Output the (x, y) coordinate of the center of the cell containing the given text.  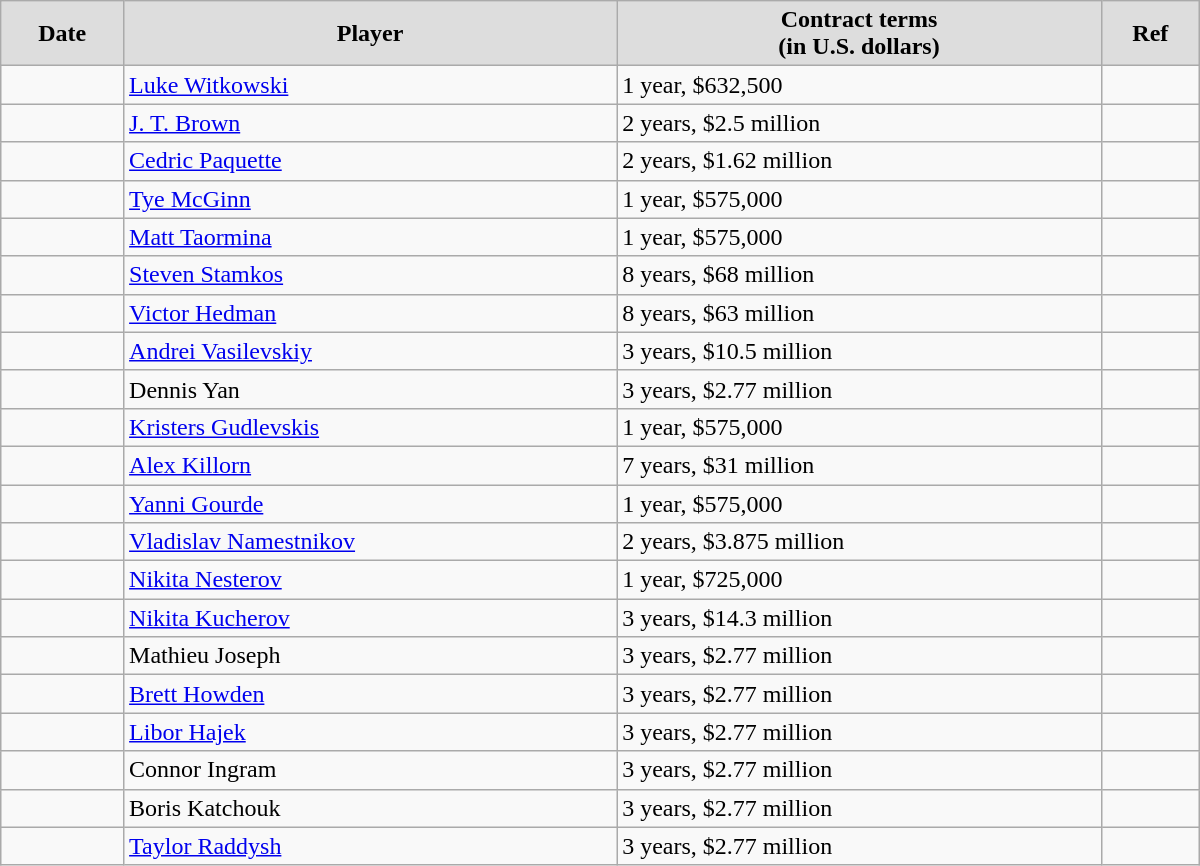
Nikita Nesterov (370, 580)
Alex Killorn (370, 465)
J. T. Brown (370, 123)
Taylor Raddysh (370, 846)
2 years, $3.875 million (860, 542)
Libor Hajek (370, 732)
1 year, $725,000 (860, 580)
Vladislav Namestnikov (370, 542)
Date (62, 34)
8 years, $63 million (860, 313)
Andrei Vasilevskiy (370, 351)
3 years, $10.5 million (860, 351)
Contract terms(in U.S. dollars) (860, 34)
Dennis Yan (370, 389)
2 years, $1.62 million (860, 161)
Matt Taormina (370, 237)
Nikita Kucherov (370, 618)
Mathieu Joseph (370, 656)
2 years, $2.5 million (860, 123)
Ref (1150, 34)
1 year, $632,500 (860, 85)
Kristers Gudlevskis (370, 427)
Luke Witkowski (370, 85)
Victor Hedman (370, 313)
Connor Ingram (370, 770)
Tye McGinn (370, 199)
Cedric Paquette (370, 161)
8 years, $68 million (860, 275)
Yanni Gourde (370, 503)
Boris Katchouk (370, 808)
Steven Stamkos (370, 275)
3 years, $14.3 million (860, 618)
7 years, $31 million (860, 465)
Player (370, 34)
Brett Howden (370, 694)
